Pinpoint the cell where the given text exists, returning its [X, Y] midpoint coordinate. 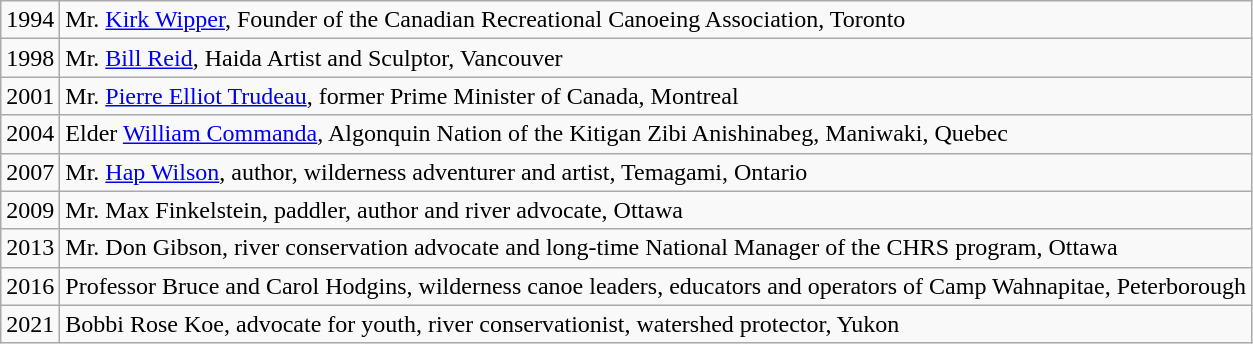
2004 [30, 134]
2016 [30, 286]
Mr. Kirk Wipper, Founder of the Canadian Recreational Canoeing Association, Toronto [656, 20]
2001 [30, 96]
2007 [30, 172]
Mr. Max Finkelstein, paddler, author and river advocate, Ottawa [656, 210]
Mr. Hap Wilson, author, wilderness adventurer and artist, Temagami, Ontario [656, 172]
Bobbi Rose Koe, advocate for youth, river conservationist, watershed protector, Yukon [656, 324]
2021 [30, 324]
Mr. Don Gibson, river conservation advocate and long-time National Manager of the CHRS program, Ottawa [656, 248]
Mr. Bill Reid, Haida Artist and Sculptor, Vancouver [656, 58]
Mr. Pierre Elliot Trudeau, former Prime Minister of Canada, Montreal [656, 96]
Elder William Commanda, Algonquin Nation of the Kitigan Zibi Anishinabeg, Maniwaki, Quebec [656, 134]
2013 [30, 248]
Professor Bruce and Carol Hodgins, wilderness canoe leaders, educators and operators of Camp Wahnapitae, Peterborough [656, 286]
2009 [30, 210]
1998 [30, 58]
1994 [30, 20]
